Provide the [x, y] coordinate of the cell's center where the given text is located.  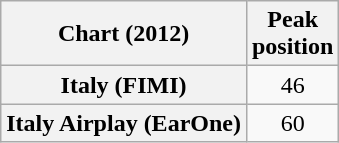
Chart (2012) [124, 34]
60 [292, 123]
Peakposition [292, 34]
46 [292, 85]
Italy Airplay (EarOne) [124, 123]
Italy (FIMI) [124, 85]
